Return the [X, Y] coordinate for the center point of the cell that contains the specified text.  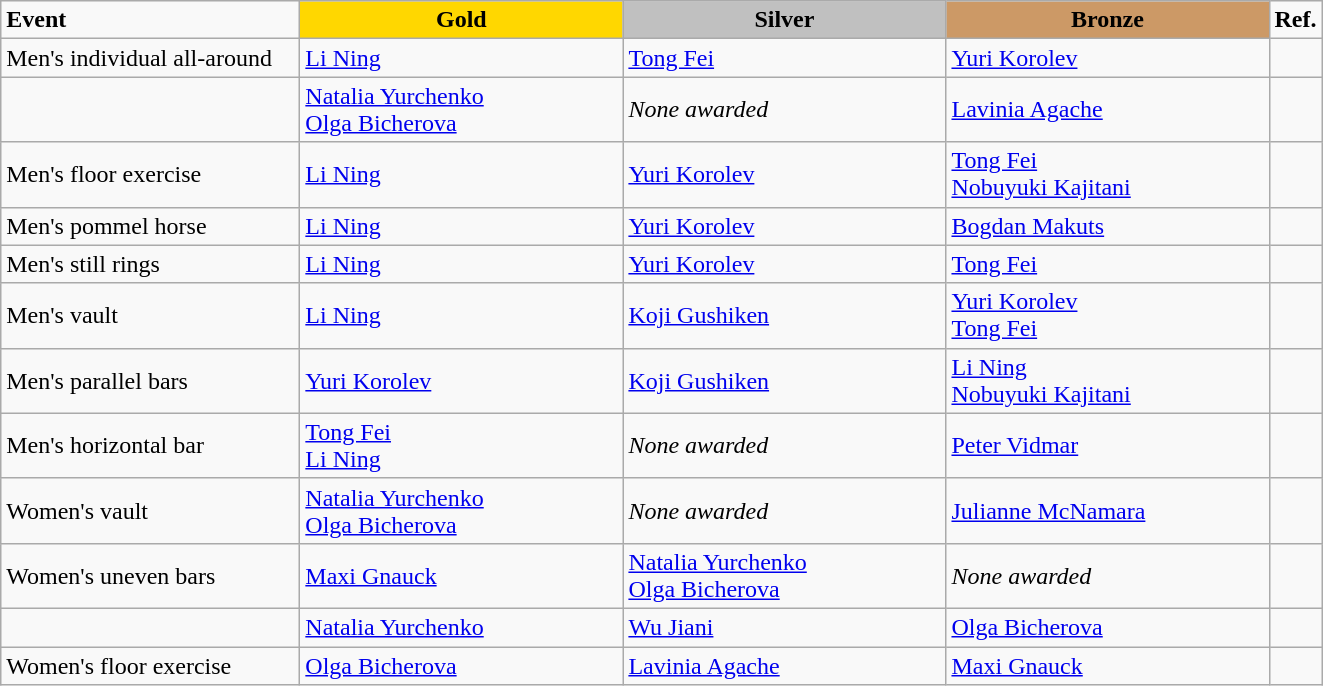
Julianne McNamara [1108, 510]
Men's parallel bars [150, 380]
Bogdan Makuts [1108, 226]
Wu Jiani [784, 627]
Men's still rings [150, 264]
Event [150, 20]
Men's individual all-around [150, 58]
Tong Fei Nobuyuki Kajitani [1108, 174]
Ref. [1296, 20]
Men's vault [150, 316]
Peter Vidmar [1108, 446]
Natalia Yurchenko [462, 627]
Men's horizontal bar [150, 446]
Silver [784, 20]
Tong Fei Li Ning [462, 446]
Bronze [1108, 20]
Women's uneven bars [150, 576]
Yuri Korolev Tong Fei [1108, 316]
Li Ning Nobuyuki Kajitani [1108, 380]
Women's floor exercise [150, 665]
Men's pommel horse [150, 226]
Gold [462, 20]
Women's vault [150, 510]
Men's floor exercise [150, 174]
